Pinpoint the cell where the given text exists, returning its (x, y) midpoint coordinate. 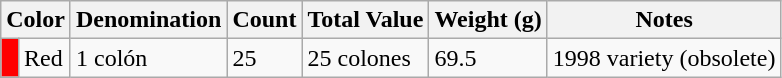
Total Value (366, 20)
69.5 (488, 58)
Notes (664, 20)
Red (45, 58)
25 colones (366, 58)
Weight (g) (488, 20)
Color (36, 20)
Denomination (148, 20)
1 colón (148, 58)
Count (264, 20)
1998 variety (obsolete) (664, 58)
25 (264, 58)
